Find where the given text appears and provide that cell's center as [X, Y] coordinate. 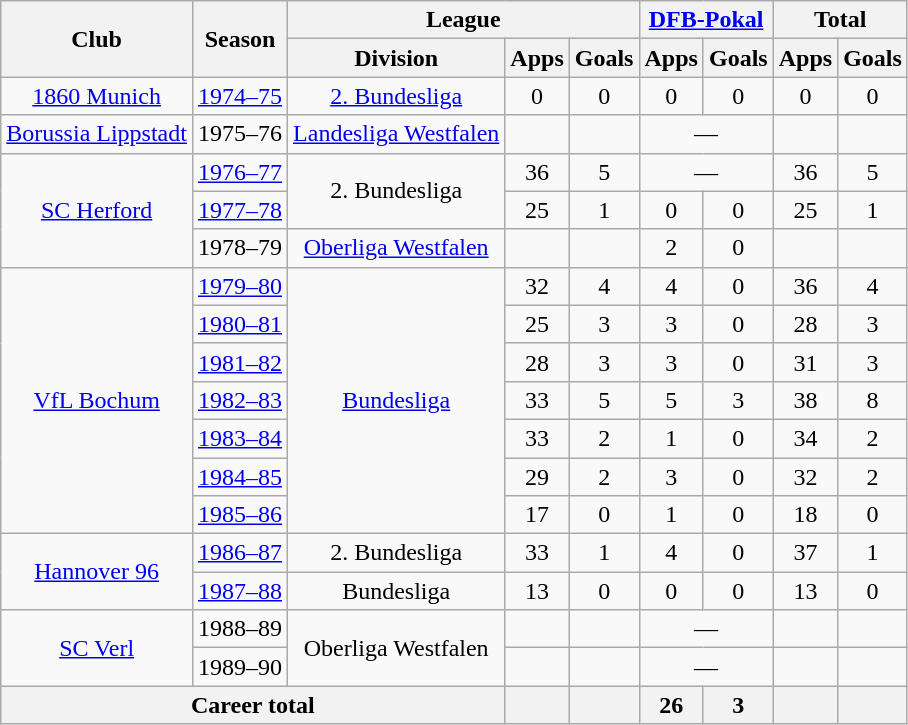
SC Verl [97, 648]
1986–87 [240, 553]
Landesliga Westfalen [396, 134]
18 [805, 515]
Borussia Lippstadt [97, 134]
1982–83 [240, 400]
17 [537, 515]
Total [840, 20]
Season [240, 39]
1989–90 [240, 667]
DFB-Pokal [706, 20]
34 [805, 438]
29 [537, 477]
1984–85 [240, 477]
1860 Munich [97, 96]
Hannover 96 [97, 572]
26 [671, 705]
1980–81 [240, 324]
31 [805, 362]
1974–75 [240, 96]
1978–79 [240, 248]
1977–78 [240, 210]
37 [805, 553]
League [464, 20]
Career total [253, 705]
Division [396, 58]
1988–89 [240, 629]
SC Herford [97, 210]
38 [805, 400]
VfL Bochum [97, 400]
1985–86 [240, 515]
1976–77 [240, 172]
1981–82 [240, 362]
8 [873, 400]
1987–88 [240, 591]
1979–80 [240, 286]
1983–84 [240, 438]
1975–76 [240, 134]
Club [97, 39]
